Provide the [X, Y] coordinate of the cell's center where the given text is located.  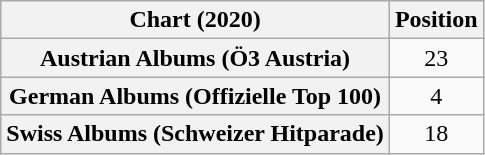
German Albums (Offizielle Top 100) [196, 96]
Swiss Albums (Schweizer Hitparade) [196, 134]
18 [436, 134]
Austrian Albums (Ö3 Austria) [196, 58]
Chart (2020) [196, 20]
23 [436, 58]
4 [436, 96]
Position [436, 20]
